Extract the [X, Y] coordinate from the center of the cell holding the provided text.  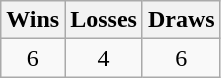
Losses [104, 20]
Wins [33, 20]
4 [104, 58]
Draws [181, 20]
